Identify which cell holds the provided text, then report its (x, y) central coordinate. 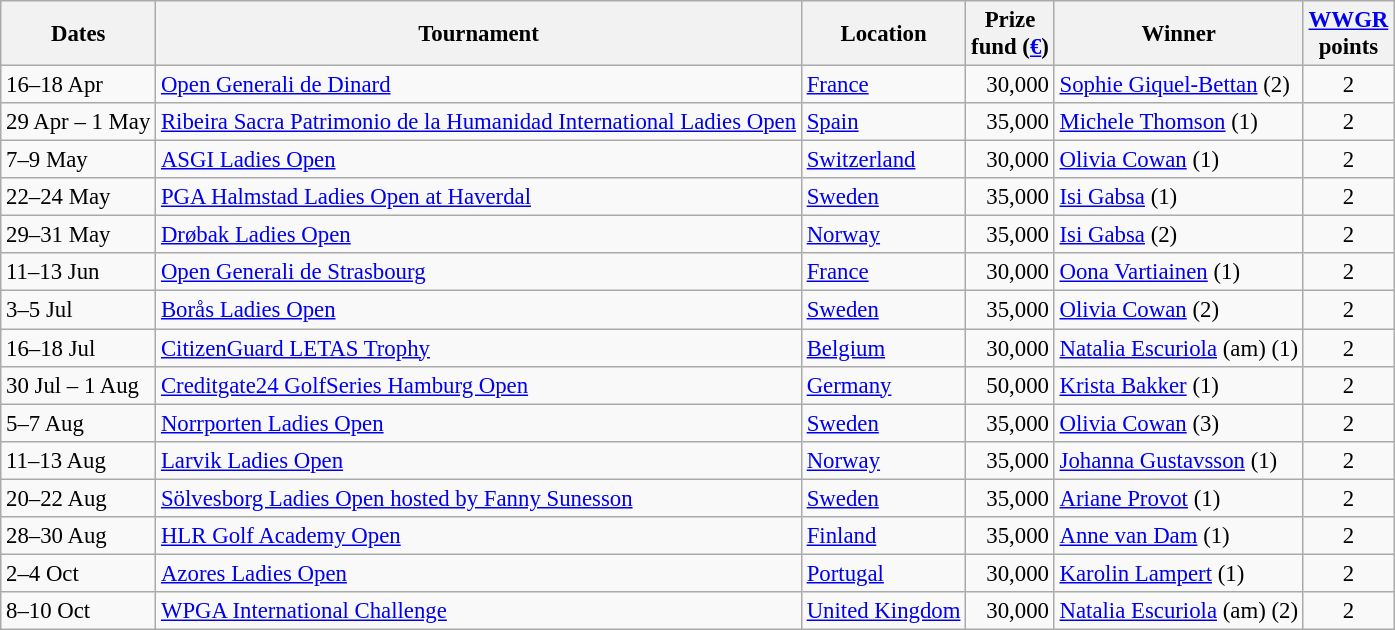
16–18 Apr (78, 85)
2–4 Oct (78, 573)
Michele Thomson (1) (1178, 122)
Olivia Cowan (3) (1178, 423)
Azores Ladies Open (479, 573)
Drøbak Ladies Open (479, 235)
16–18 Jul (78, 348)
Switzerland (883, 160)
Olivia Cowan (1) (1178, 160)
30 Jul – 1 Aug (78, 385)
11–13 Jun (78, 273)
ASGI Ladies Open (479, 160)
Anne van Dam (1) (1178, 536)
WPGA International Challenge (479, 611)
22–24 May (78, 197)
Sophie Giquel-Bettan (2) (1178, 85)
Krista Bakker (1) (1178, 385)
Belgium (883, 348)
Olivia Cowan (2) (1178, 310)
Germany (883, 385)
Natalia Escuriola (am) (2) (1178, 611)
5–7 Aug (78, 423)
CitizenGuard LETAS Trophy (479, 348)
Oona Vartiainen (1) (1178, 273)
50,000 (1010, 385)
Larvik Ladies Open (479, 460)
Norrporten Ladies Open (479, 423)
Open Generali de Strasbourg (479, 273)
Portugal (883, 573)
Borås Ladies Open (479, 310)
Karolin Lampert (1) (1178, 573)
Ariane Provot (1) (1178, 498)
Isi Gabsa (1) (1178, 197)
Open Generali de Dinard (479, 85)
Johanna Gustavsson (1) (1178, 460)
11–13 Aug (78, 460)
Creditgate24 GolfSeries Hamburg Open (479, 385)
8–10 Oct (78, 611)
7–9 May (78, 160)
Isi Gabsa (2) (1178, 235)
29 Apr – 1 May (78, 122)
Spain (883, 122)
20–22 Aug (78, 498)
Sölvesborg Ladies Open hosted by Fanny Sunesson (479, 498)
3–5 Jul (78, 310)
Natalia Escuriola (am) (1) (1178, 348)
Winner (1178, 34)
WWGRpoints (1348, 34)
Dates (78, 34)
PGA Halmstad Ladies Open at Haverdal (479, 197)
Finland (883, 536)
Tournament (479, 34)
United Kingdom (883, 611)
28–30 Aug (78, 536)
Location (883, 34)
Ribeira Sacra Patrimonio de la Humanidad International Ladies Open (479, 122)
HLR Golf Academy Open (479, 536)
29–31 May (78, 235)
Prizefund (€) (1010, 34)
